Capture the cell that displays the provided text and extract its [X, Y] central coordinate. 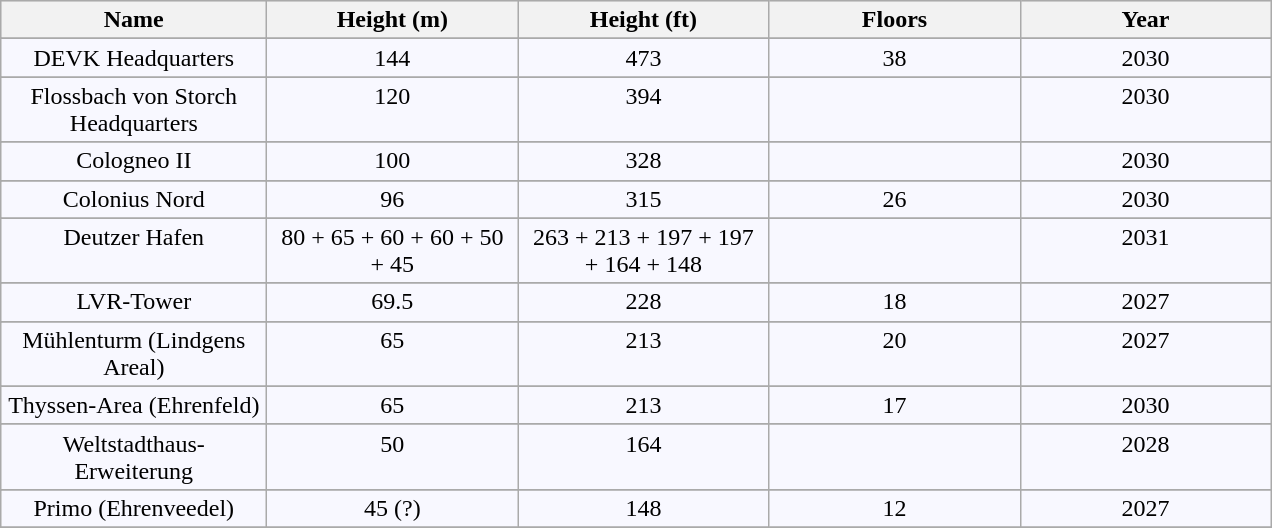
20 [894, 354]
144 [392, 58]
Weltstadthaus-Erweiterung [134, 456]
Cologneo II [134, 161]
120 [392, 110]
Thyssen-Area (Ehrenfeld) [134, 405]
Mühlenturm (Lindgens Areal) [134, 354]
Year [1146, 20]
45 (?) [392, 508]
Floors [894, 20]
26 [894, 199]
17 [894, 405]
69.5 [392, 302]
DEVK Headquarters [134, 58]
50 [392, 456]
2031 [1146, 250]
80 + 65 + 60 + 60 + 50 + 45 [392, 250]
Height (m) [392, 20]
96 [392, 199]
164 [644, 456]
Primo (Ehrenveedel) [134, 508]
LVR-Tower [134, 302]
228 [644, 302]
Height (ft) [644, 20]
Deutzer Hafen [134, 250]
Colonius Nord [134, 199]
Flossbach von Storch Headquarters [134, 110]
328 [644, 161]
12 [894, 508]
473 [644, 58]
315 [644, 199]
38 [894, 58]
263 + 213 + 197 + 197 + 164 + 148 [644, 250]
2028 [1146, 456]
394 [644, 110]
148 [644, 508]
18 [894, 302]
Name [134, 20]
100 [392, 161]
